Pinpoint the cell where the given text exists, returning its (x, y) midpoint coordinate. 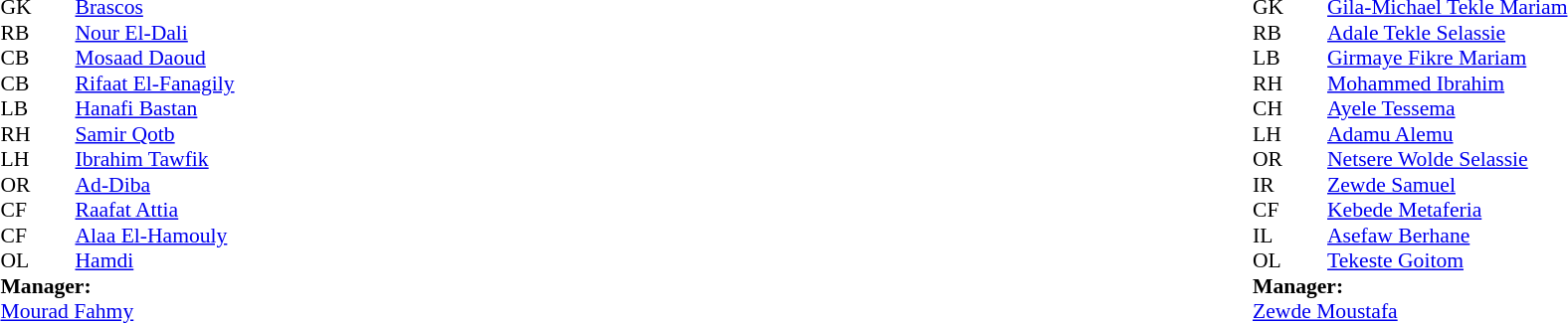
Samir Qotb (155, 134)
Ayele Tessema (1447, 108)
Hanafi Bastan (155, 108)
Mohammed Ibrahim (1447, 83)
Tekeste Goitom (1447, 261)
Asefaw Berhane (1447, 236)
CH (1272, 108)
Zewde Samuel (1447, 185)
Mosaad Daoud (155, 59)
Alaa El-Hamouly (155, 236)
Rifaat El-Fanagily (155, 83)
Netsere Wolde Selassie (1447, 160)
Girmaye Fikre Mariam (1447, 59)
Adamu Alemu (1447, 134)
Raafat Attia (155, 210)
Nour El-Dali (155, 33)
IR (1272, 185)
Kebede Metaferia (1447, 210)
Hamdi (155, 261)
IL (1272, 236)
Adale Tekle Selassie (1447, 33)
Ad-Diba (155, 185)
Ibrahim Tawfik (155, 160)
